Determine the [X, Y] coordinate at the center of the cell enclosing the given text.  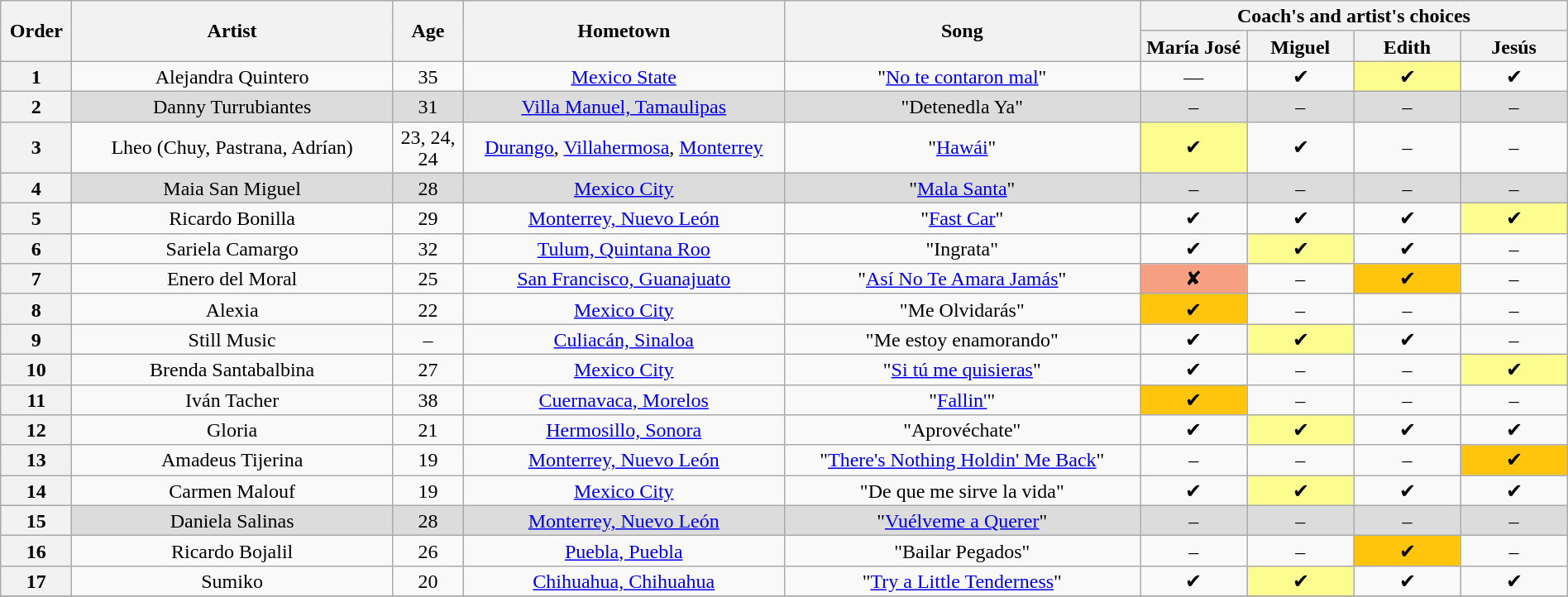
11 [36, 400]
"Detenedla Ya" [963, 106]
Amadeus Tijerina [232, 460]
Maia San Miguel [232, 189]
9 [36, 339]
Carmen Malouf [232, 491]
16 [36, 551]
21 [428, 430]
14 [36, 491]
2 [36, 106]
"Me estoy enamorando" [963, 339]
Chihuahua, Chihuahua [624, 580]
38 [428, 400]
Durango, Villahermosa, Monterrey [624, 147]
"Me Olvidarás" [963, 309]
12 [36, 430]
Danny Turrubiantes [232, 106]
"Try a Little Tenderness" [963, 580]
Mexico State [624, 76]
Daniela Salinas [232, 521]
22 [428, 309]
Order [36, 31]
Alejandra Quintero [232, 76]
6 [36, 248]
— [1194, 76]
Iván Tacher [232, 400]
Edith [1408, 46]
"Aprovéchate" [963, 430]
3 [36, 147]
13 [36, 460]
8 [36, 309]
"There's Nothing Holdin' Me Back" [963, 460]
María José [1194, 46]
Culiacán, Sinaloa [624, 339]
15 [36, 521]
5 [36, 218]
"Fast Car" [963, 218]
"Fallin'" [963, 400]
✘ [1194, 279]
Gloria [232, 430]
31 [428, 106]
7 [36, 279]
Coach's and artist's choices [1355, 17]
Ricardo Bonilla [232, 218]
Sariela Camargo [232, 248]
29 [428, 218]
"Así No Te Amara Jamás" [963, 279]
Song [963, 31]
"Hawái" [963, 147]
"Ingrata" [963, 248]
20 [428, 580]
Artist [232, 31]
"Mala Santa" [963, 189]
"Bailar Pegados" [963, 551]
Miguel [1300, 46]
Brenda Santabalbina [232, 369]
Age [428, 31]
17 [36, 580]
Lheo (Chuy, Pastrana, Adrían) [232, 147]
Still Music [232, 339]
Enero del Moral [232, 279]
Cuernavaca, Morelos [624, 400]
27 [428, 369]
"No te contaron mal" [963, 76]
Tulum, Quintana Roo [624, 248]
Sumiko [232, 580]
Puebla, Puebla [624, 551]
32 [428, 248]
26 [428, 551]
23, 24, 24 [428, 147]
25 [428, 279]
10 [36, 369]
"De que me sirve la vida" [963, 491]
Villa Manuel, Tamaulipas [624, 106]
Jesús [1513, 46]
Hometown [624, 31]
"Si tú me quisieras" [963, 369]
1 [36, 76]
Ricardo Bojalil [232, 551]
Hermosillo, Sonora [624, 430]
"Vuélveme a Querer" [963, 521]
Alexia [232, 309]
San Francisco, Guanajuato [624, 279]
35 [428, 76]
4 [36, 189]
